For the text-containing cell, return its midpoint in (X, Y) coordinate format. 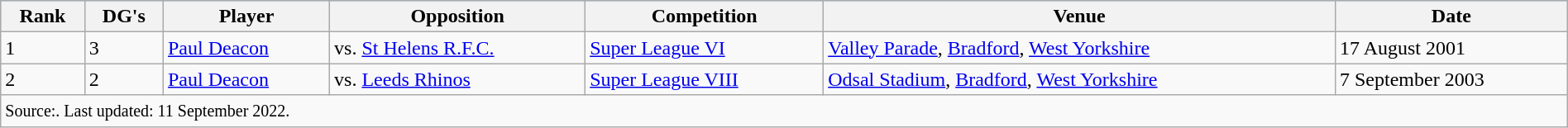
Source:. Last updated: 11 September 2022. (784, 111)
Super League VIII (705, 79)
1 (43, 48)
Competition (705, 17)
Super League VI (705, 48)
Venue (1080, 17)
Rank (43, 17)
Date (1451, 17)
vs. St Helens R.F.C. (458, 48)
7 September 2003 (1451, 79)
DG's (124, 17)
Player (246, 17)
Opposition (458, 17)
3 (124, 48)
17 August 2001 (1451, 48)
vs. Leeds Rhinos (458, 79)
Valley Parade, Bradford, West Yorkshire (1080, 48)
Odsal Stadium, Bradford, West Yorkshire (1080, 79)
